Output the [x, y] coordinate of the center of the cell containing the given text.  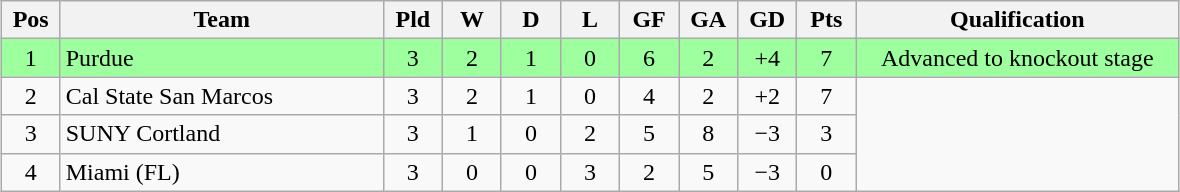
Qualification [1018, 20]
8 [708, 134]
Advanced to knockout stage [1018, 58]
L [590, 20]
Pts [826, 20]
Pos [30, 20]
+4 [768, 58]
Cal State San Marcos [222, 96]
GD [768, 20]
Team [222, 20]
Pld [412, 20]
W [472, 20]
D [530, 20]
GA [708, 20]
+2 [768, 96]
Purdue [222, 58]
6 [650, 58]
SUNY Cortland [222, 134]
Miami (FL) [222, 172]
GF [650, 20]
